Capture the cell that displays the provided text and extract its [x, y] central coordinate. 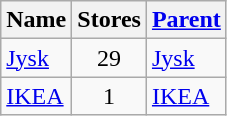
1 [110, 96]
29 [110, 58]
Parent [186, 20]
Stores [110, 20]
Name [36, 20]
